Return the [X, Y] coordinate for the center point of the cell that contains the specified text.  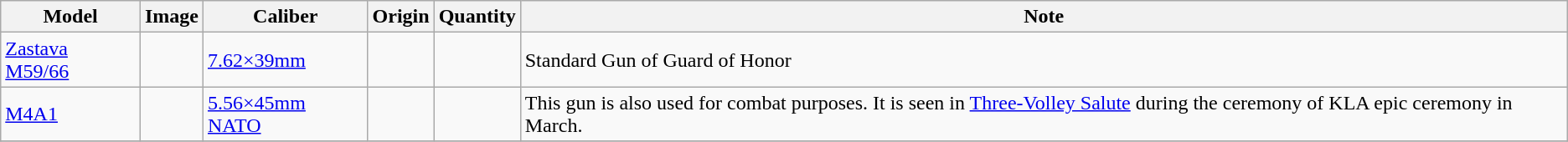
Model [70, 17]
Note [1044, 17]
This gun is also used for combat purposes. It is seen in Three-Volley Salute during the ceremony of KLA epic ceremony in March. [1044, 114]
Caliber [285, 17]
Quantity [477, 17]
Image [171, 17]
5.56×45mm NATO [285, 114]
Zastava M59/66 [70, 60]
M4A1 [70, 114]
7.62×39mm [285, 60]
Standard Gun of Guard of Honor [1044, 60]
Origin [400, 17]
